For the text-containing cell, return its midpoint in (x, y) coordinate format. 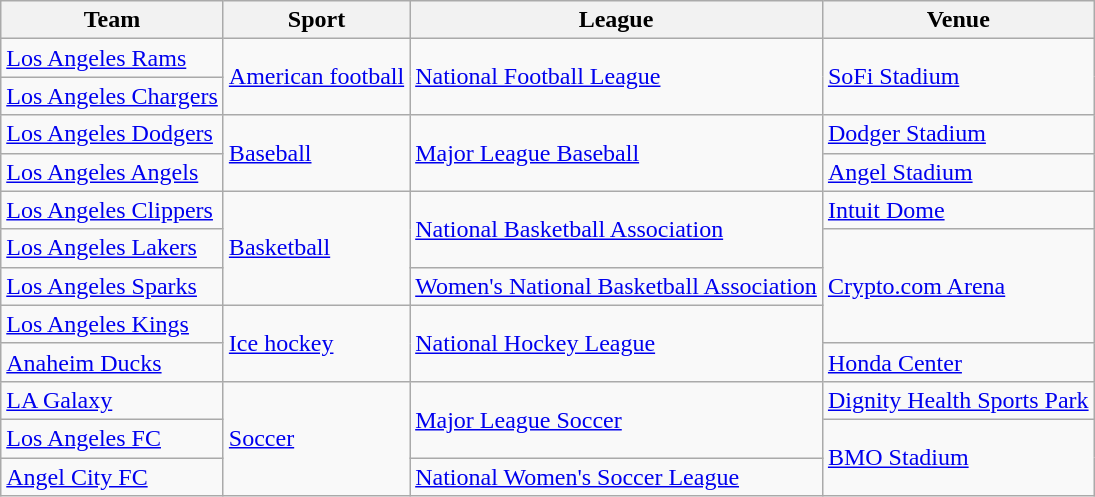
Honda Center (958, 362)
Team (112, 20)
Basketball (316, 248)
Ice hockey (316, 343)
Venue (958, 20)
Baseball (316, 153)
Los Angeles Dodgers (112, 134)
Los Angeles Angels (112, 172)
Los Angeles FC (112, 438)
SoFi Stadium (958, 77)
Angel Stadium (958, 172)
National Hockey League (616, 343)
American football (316, 77)
Los Angeles Kings (112, 324)
Los Angeles Chargers (112, 96)
Los Angeles Lakers (112, 248)
Los Angeles Rams (112, 58)
LA Galaxy (112, 400)
Los Angeles Clippers (112, 210)
Women's National Basketball Association (616, 286)
Anaheim Ducks (112, 362)
National Women's Soccer League (616, 477)
Soccer (316, 438)
Sport (316, 20)
BMO Stadium (958, 457)
Angel City FC (112, 477)
Los Angeles Sparks (112, 286)
Crypto.com Arena (958, 286)
Major League Baseball (616, 153)
Intuit Dome (958, 210)
National Football League (616, 77)
National Basketball Association (616, 229)
Dodger Stadium (958, 134)
League (616, 20)
Major League Soccer (616, 419)
Dignity Health Sports Park (958, 400)
